Search for the cell housing the specified text and yield its (x, y) center coordinate. 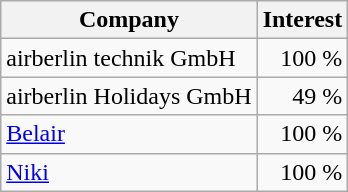
Company (129, 20)
airberlin technik GmbH (129, 58)
Niki (129, 172)
Interest (302, 20)
49 % (302, 96)
Belair (129, 134)
airberlin Holidays GmbH (129, 96)
